Find where the given text appears and provide that cell's center as (x, y) coordinate. 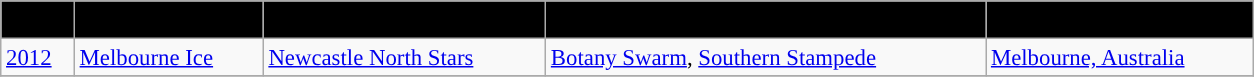
Year (38, 20)
Botany Swarm, Southern Stampede (766, 58)
Runner-up (404, 20)
Host (1120, 20)
Newcastle North Stars (404, 58)
Melbourne Ice (168, 58)
2012 (38, 58)
Other competitors (766, 20)
Melbourne, Australia (1120, 58)
Winner (168, 20)
